Locate the cell with the specified text and output its (X, Y) center coordinate. 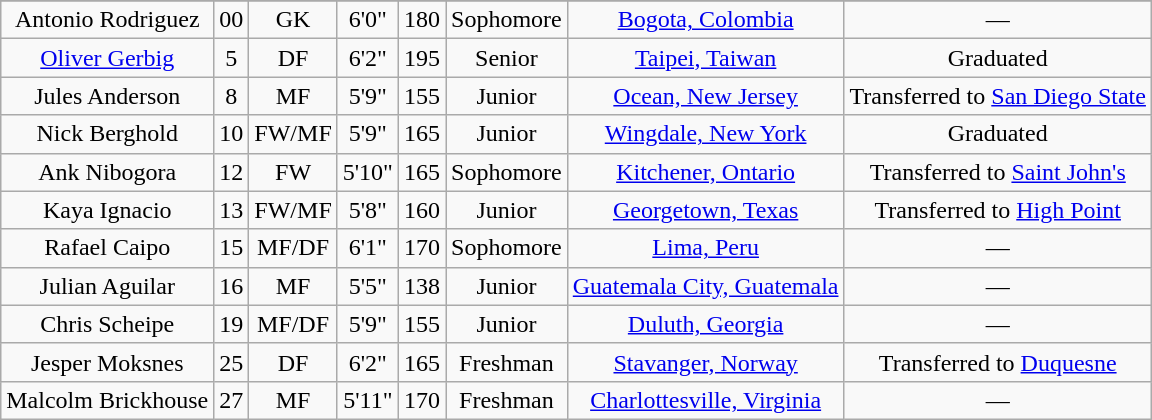
Charlottesville, Virginia (706, 400)
Transferred to Saint John's (998, 172)
Georgetown, Texas (706, 210)
Stavanger, Norway (706, 362)
8 (232, 96)
00 (232, 20)
Chris Scheipe (108, 324)
138 (422, 286)
6'1" (368, 248)
Ocean, New Jersey (706, 96)
15 (232, 248)
180 (422, 20)
Guatemala City, Guatemala (706, 286)
Antonio Rodriguez (108, 20)
27 (232, 400)
Transferred to Duquesne (998, 362)
Kaya Ignacio (108, 210)
Rafael Caipo (108, 248)
Bogota, Colombia (706, 20)
Lima, Peru (706, 248)
FW (293, 172)
Jesper Moksnes (108, 362)
160 (422, 210)
25 (232, 362)
Duluth, Georgia (706, 324)
195 (422, 58)
10 (232, 134)
GK (293, 20)
5'10" (368, 172)
13 (232, 210)
16 (232, 286)
5'8" (368, 210)
12 (232, 172)
Jules Anderson (108, 96)
Transferred to San Diego State (998, 96)
Transferred to High Point (998, 210)
Senior (507, 58)
6'0" (368, 20)
Ank Nibogora (108, 172)
Wingdale, New York (706, 134)
Kitchener, Ontario (706, 172)
Oliver Gerbig (108, 58)
5'5" (368, 286)
Julian Aguilar (108, 286)
Malcolm Brickhouse (108, 400)
5 (232, 58)
5'11" (368, 400)
19 (232, 324)
Nick Berghold (108, 134)
Taipei, Taiwan (706, 58)
